Extract the (x, y) coordinate from the center of the cell holding the provided text.  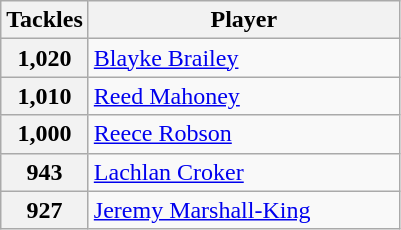
Blayke Brailey (244, 58)
1,020 (45, 58)
Lachlan Croker (244, 172)
927 (45, 210)
Reed Mahoney (244, 96)
1,000 (45, 134)
Player (244, 20)
Reece Robson (244, 134)
943 (45, 172)
1,010 (45, 96)
Tackles (45, 20)
Jeremy Marshall-King (244, 210)
